Find where the given text appears and provide that cell's center as [x, y] coordinate. 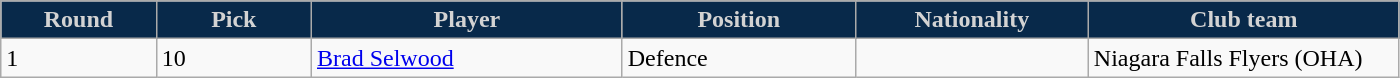
Defence [738, 58]
Round [78, 20]
Player [466, 20]
Club team [1244, 20]
Pick [234, 20]
Brad Selwood [466, 58]
10 [234, 58]
1 [78, 58]
Position [738, 20]
Niagara Falls Flyers (OHA) [1244, 58]
Nationality [972, 20]
